Find where the given text appears and provide that cell's center as (x, y) coordinate. 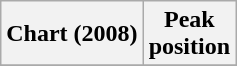
Peakposition (189, 34)
Chart (2008) (72, 34)
